Locate the cell with the specified text and output its (x, y) center coordinate. 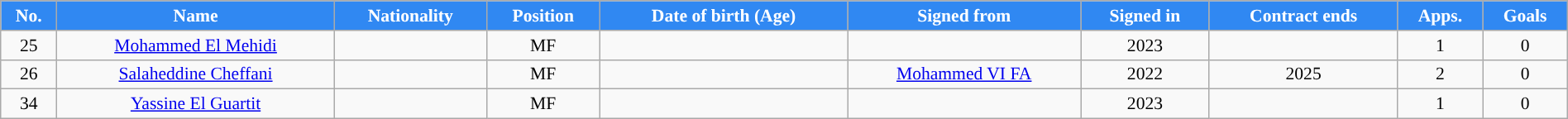
Yassine El Guartit (196, 104)
Position (543, 16)
Signed from (964, 16)
Mohammed VI FA (964, 74)
Signed in (1145, 16)
25 (29, 45)
2022 (1145, 74)
34 (29, 104)
Goals (1525, 16)
Salaheddine Cheffani (196, 74)
26 (29, 74)
Contract ends (1303, 16)
Name (196, 16)
2025 (1303, 74)
2 (1441, 74)
Mohammed El Mehidi (196, 45)
No. (29, 16)
Nationality (410, 16)
Date of birth (Age) (724, 16)
Apps. (1441, 16)
